Capture the cell that displays the provided text and extract its (X, Y) central coordinate. 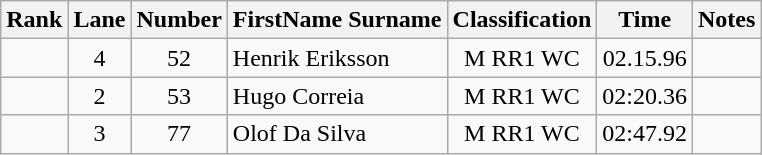
77 (179, 134)
02:20.36 (645, 96)
Classification (522, 20)
Time (645, 20)
4 (100, 58)
53 (179, 96)
Rank (34, 20)
02.15.96 (645, 58)
Hugo Correia (337, 96)
2 (100, 96)
Olof Da Silva (337, 134)
Lane (100, 20)
52 (179, 58)
Notes (727, 20)
Number (179, 20)
02:47.92 (645, 134)
FirstName Surname (337, 20)
Henrik Eriksson (337, 58)
3 (100, 134)
